From the cell containing the given text, extract its center point as (X, Y) coordinate. 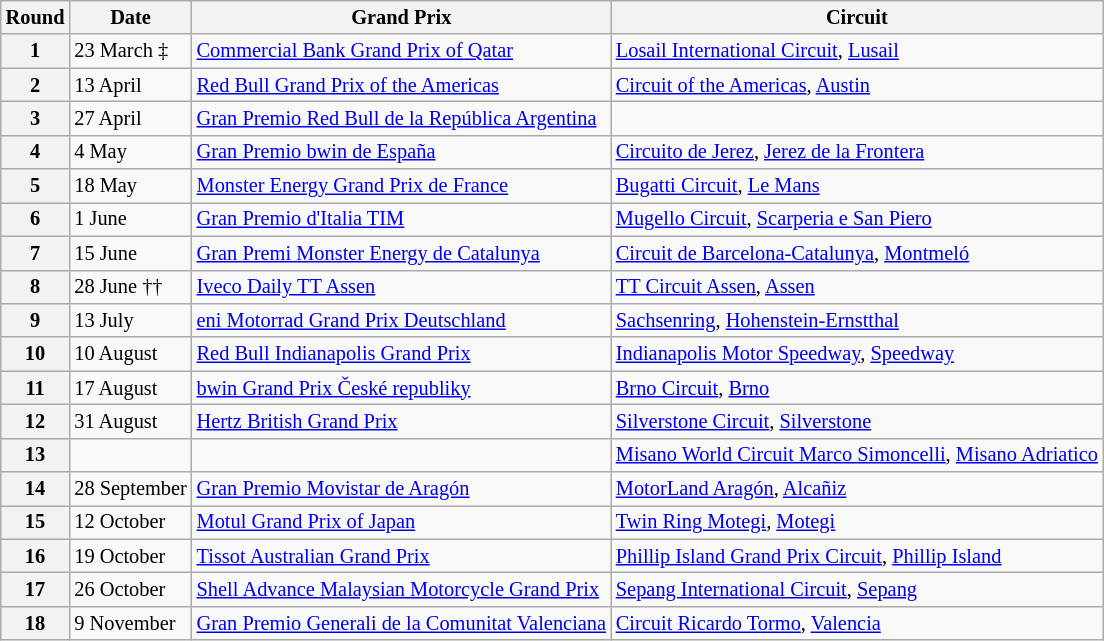
Gran Premio bwin de España (402, 152)
12 October (130, 522)
Gran Premio d'Italia TIM (402, 219)
5 (36, 186)
1 June (130, 219)
Circuit Ricardo Tormo, Valencia (857, 623)
Indianapolis Motor Speedway, Speedway (857, 354)
Red Bull Indianapolis Grand Prix (402, 354)
Sachsenring, Hohenstein-Ernstthal (857, 320)
Circuit (857, 17)
Silverstone Circuit, Silverstone (857, 421)
13 (36, 455)
17 August (130, 388)
bwin Grand Prix České republiky (402, 388)
Date (130, 17)
Bugatti Circuit, Le Mans (857, 186)
8 (36, 287)
23 March ‡ (130, 51)
2 (36, 85)
13 July (130, 320)
13 April (130, 85)
Losail International Circuit, Lusail (857, 51)
Grand Prix (402, 17)
TT Circuit Assen, Assen (857, 287)
28 June †† (130, 287)
10 (36, 354)
16 (36, 556)
Shell Advance Malaysian Motorcycle Grand Prix (402, 589)
28 September (130, 489)
9 November (130, 623)
7 (36, 253)
Brno Circuit, Brno (857, 388)
27 April (130, 118)
10 August (130, 354)
Commercial Bank Grand Prix of Qatar (402, 51)
Iveco Daily TT Assen (402, 287)
15 (36, 522)
18 May (130, 186)
12 (36, 421)
Twin Ring Motegi, Motegi (857, 522)
Monster Energy Grand Prix de France (402, 186)
Mugello Circuit, Scarperia e San Piero (857, 219)
Circuit de Barcelona-Catalunya, Montmeló (857, 253)
eni Motorrad Grand Prix Deutschland (402, 320)
31 August (130, 421)
Circuito de Jerez, Jerez de la Frontera (857, 152)
Gran Premio Movistar de Aragón (402, 489)
Sepang International Circuit, Sepang (857, 589)
9 (36, 320)
Phillip Island Grand Prix Circuit, Phillip Island (857, 556)
Gran Premio Generali de la Comunitat Valenciana (402, 623)
MotorLand Aragón, Alcañiz (857, 489)
3 (36, 118)
6 (36, 219)
18 (36, 623)
Motul Grand Prix of Japan (402, 522)
Gran Premi Monster Energy de Catalunya (402, 253)
Round (36, 17)
Hertz British Grand Prix (402, 421)
11 (36, 388)
Misano World Circuit Marco Simoncelli, Misano Adriatico (857, 455)
4 (36, 152)
19 October (130, 556)
Gran Premio Red Bull de la República Argentina (402, 118)
26 October (130, 589)
4 May (130, 152)
17 (36, 589)
14 (36, 489)
15 June (130, 253)
Red Bull Grand Prix of the Americas (402, 85)
Circuit of the Americas, Austin (857, 85)
1 (36, 51)
Tissot Australian Grand Prix (402, 556)
